Return the [x, y] coordinate for the center point of the cell that contains the specified text.  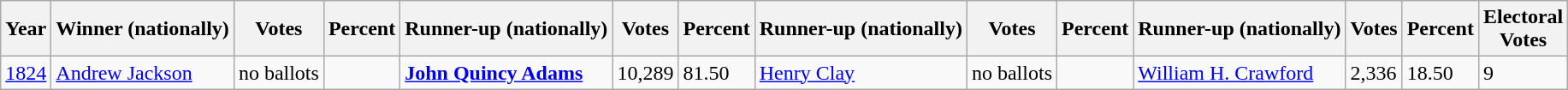
9 [1523, 73]
Year [26, 29]
John Quincy Adams [506, 73]
18.50 [1441, 73]
Henry Clay [861, 73]
2,336 [1374, 73]
81.50 [717, 73]
William H. Crawford [1240, 73]
Andrew Jackson [143, 73]
Winner (nationally) [143, 29]
1824 [26, 73]
10,289 [645, 73]
ElectoralVotes [1523, 29]
